Provide the [x, y] coordinate of the cell's center where the given text is located.  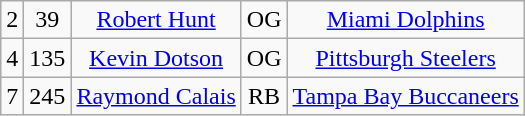
39 [48, 20]
Pittsburgh Steelers [406, 58]
4 [12, 58]
Robert Hunt [156, 20]
245 [48, 96]
7 [12, 96]
Kevin Dotson [156, 58]
Miami Dolphins [406, 20]
2 [12, 20]
135 [48, 58]
RB [264, 96]
Raymond Calais [156, 96]
Tampa Bay Buccaneers [406, 96]
